Capture the cell that displays the provided text and extract its (X, Y) central coordinate. 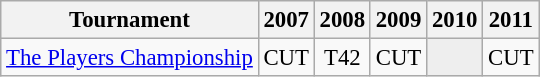
The Players Championship (130, 58)
2007 (286, 20)
2010 (455, 20)
2009 (398, 20)
Tournament (130, 20)
2011 (511, 20)
T42 (342, 58)
2008 (342, 20)
